Output the (X, Y) coordinate of the center of the cell containing the given text.  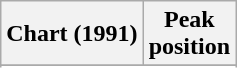
Peakposition (189, 34)
Chart (1991) (72, 34)
